Search for the cell housing the specified text and yield its [x, y] center coordinate. 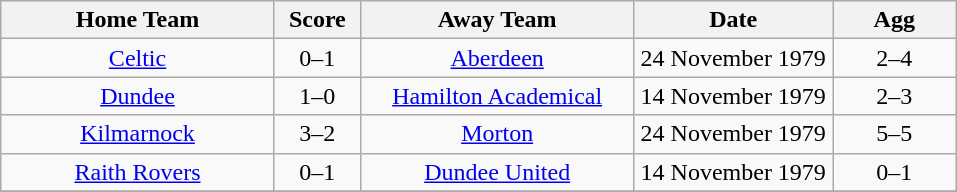
Home Team [138, 20]
5–5 [894, 134]
2–4 [894, 58]
Away Team [497, 20]
3–2 [317, 134]
Date [734, 20]
Kilmarnock [138, 134]
Dundee [138, 96]
Aberdeen [497, 58]
Celtic [138, 58]
2–3 [894, 96]
Morton [497, 134]
Hamilton Academical [497, 96]
1–0 [317, 96]
Score [317, 20]
Raith Rovers [138, 172]
Agg [894, 20]
Dundee United [497, 172]
